Locate the cell with the specified text and output its [x, y] center coordinate. 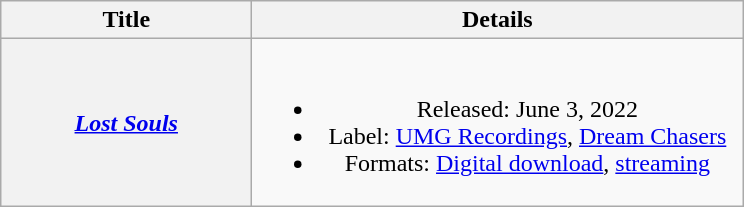
Details [498, 20]
Title [126, 20]
Released: June 3, 2022Label: UMG Recordings, Dream ChasersFormats: Digital download, streaming [498, 122]
Lost Souls [126, 122]
